For the text-containing cell, return its midpoint in (X, Y) coordinate format. 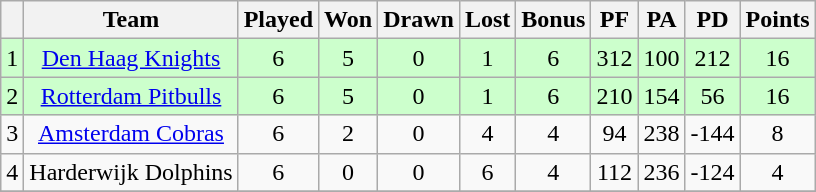
Harderwijk Dolphins (131, 172)
-124 (712, 172)
Bonus (554, 20)
Rotterdam Pitbulls (131, 96)
212 (712, 58)
100 (662, 58)
Won (348, 20)
Drawn (419, 20)
Lost (487, 20)
56 (712, 96)
112 (614, 172)
Played (278, 20)
3 (12, 134)
PA (662, 20)
236 (662, 172)
Points (778, 20)
94 (614, 134)
PF (614, 20)
312 (614, 58)
8 (778, 134)
-144 (712, 134)
154 (662, 96)
Team (131, 20)
Amsterdam Cobras (131, 134)
PD (712, 20)
210 (614, 96)
Den Haag Knights (131, 58)
238 (662, 134)
